For the text-containing cell, return its midpoint in (x, y) coordinate format. 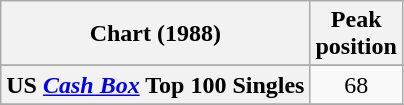
68 (356, 85)
Chart (1988) (156, 34)
US Cash Box Top 100 Singles (156, 85)
Peakposition (356, 34)
